Return the [x, y] coordinate for the center point of the cell that contains the specified text.  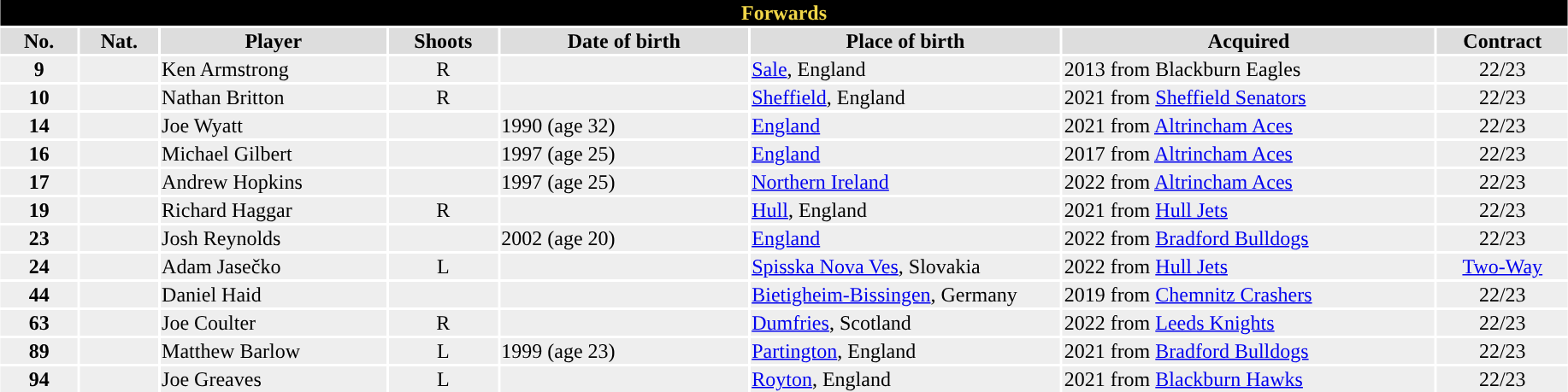
2021 from Altrincham Aces [1248, 126]
Joe Wyatt [274, 126]
Partington, England [905, 351]
2019 from Chemnitz Crashers [1248, 295]
2022 from Altrincham Aces [1248, 182]
Two-Way [1503, 266]
Acquired [1248, 41]
9 [39, 69]
Hull, England [905, 210]
Sale, England [905, 69]
44 [39, 295]
Daniel Haid [274, 295]
2021 from Sheffield Senators [1248, 97]
2021 from Blackburn Hawks [1248, 379]
Forwards [783, 13]
2021 from Bradford Bulldogs [1248, 351]
2022 from Leeds Knights [1248, 323]
16 [39, 154]
Bietigheim-Bissingen, Germany [905, 295]
94 [39, 379]
Place of birth [905, 41]
Ken Armstrong [274, 69]
Spisska Nova Ves, Slovakia [905, 266]
2022 from Bradford Bulldogs [1248, 238]
10 [39, 97]
Adam Jasečko [274, 266]
Sheffield, England [905, 97]
89 [39, 351]
Michael Gilbert [274, 154]
23 [39, 238]
Richard Haggar [274, 210]
Player [274, 41]
63 [39, 323]
2002 (age 20) [624, 238]
Matthew Barlow [274, 351]
No. [39, 41]
Date of birth [624, 41]
Shoots [443, 41]
Nathan Britton [274, 97]
Northern Ireland [905, 182]
Joe Coulter [274, 323]
Josh Reynolds [274, 238]
1999 (age 23) [624, 351]
1990 (age 32) [624, 126]
Joe Greaves [274, 379]
2022 from Hull Jets [1248, 266]
Andrew Hopkins [274, 182]
17 [39, 182]
2021 from Hull Jets [1248, 210]
2013 from Blackburn Eagles [1248, 69]
Nat. [120, 41]
2017 from Altrincham Aces [1248, 154]
Royton, England [905, 379]
24 [39, 266]
19 [39, 210]
Dumfries, Scotland [905, 323]
Contract [1503, 41]
14 [39, 126]
